Locate the cell with the specified text and output its (X, Y) center coordinate. 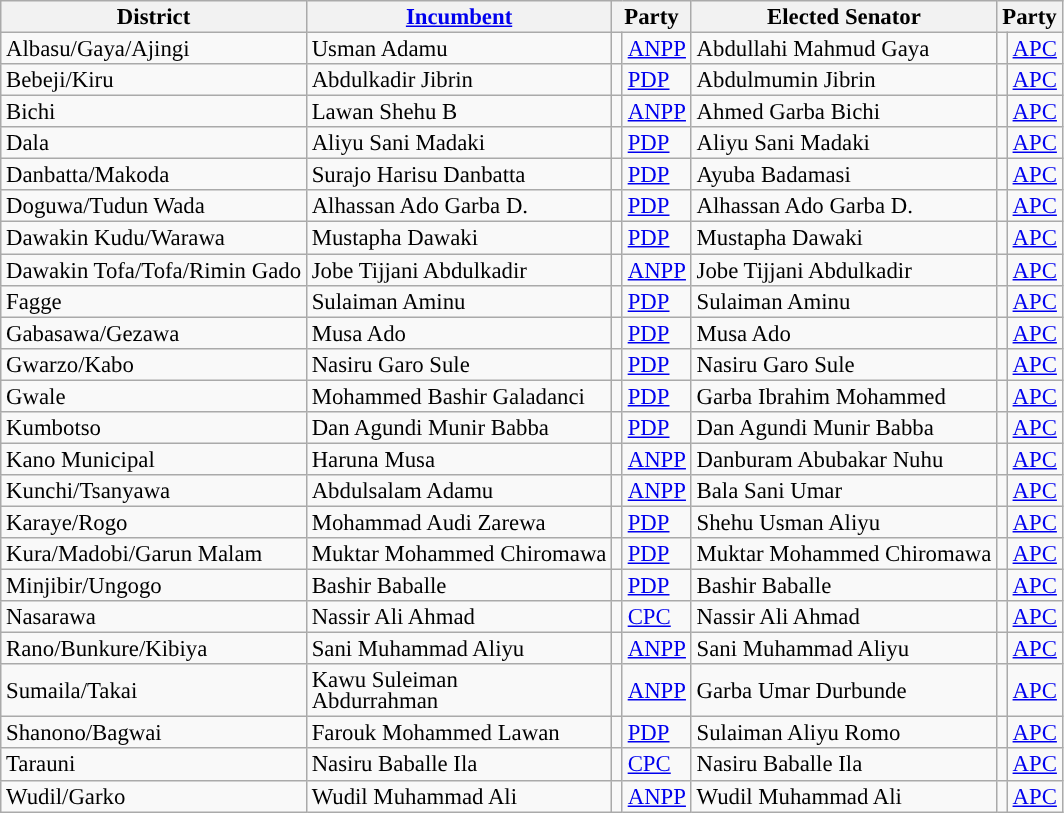
Abdulmumin Jibrin (844, 80)
Abdulsalam Adamu (458, 491)
Lawan Shehu B (458, 112)
Kano Municipal (154, 459)
Shehu Usman Aliyu (844, 522)
Kawu SuleimanAbdurrahman (458, 690)
District (154, 17)
Bebeji/Kiru (154, 80)
Farouk Mohammed Lawan (458, 733)
Minjibir/Ungogo (154, 586)
Wudil/Garko (154, 796)
Sumaila/Takai (154, 690)
Nasarawa (154, 617)
Dawakin Kudu/Warawa (154, 238)
Abdulkadir Jibrin (458, 80)
Incumbent (458, 17)
Elected Senator (844, 17)
Karaye/Rogo (154, 522)
Kunchi/Tsanyawa (154, 491)
Tarauni (154, 765)
Dawakin Tofa/Tofa/Rimin Gado (154, 270)
Usman Adamu (458, 49)
Mohammad Audi Zarewa (458, 522)
Sulaiman Aliyu Romo (844, 733)
Garba Ibrahim Mohammed (844, 396)
Abdullahi Mahmud Gaya (844, 49)
Shanono/Bagwai (154, 733)
Haruna Musa (458, 459)
Gwale (154, 396)
Kura/Madobi/Garun Malam (154, 554)
Ahmed Garba Bichi (844, 112)
Danbatta/Makoda (154, 175)
Mohammed Bashir Galadanci (458, 396)
Ayuba Badamasi (844, 175)
Danburam Abubakar Nuhu (844, 459)
Doguwa/Tudun Wada (154, 206)
Rano/Bunkure/Kibiya (154, 649)
Garba Umar Durbunde (844, 690)
Albasu/Gaya/Ajingi (154, 49)
Surajo Harisu Danbatta (458, 175)
Bichi (154, 112)
Dala (154, 143)
Fagge (154, 301)
Kumbotso (154, 428)
Gabasawa/Gezawa (154, 333)
Bala Sani Umar (844, 491)
Gwarzo/Kabo (154, 364)
